Search for the cell housing the specified text and yield its (x, y) center coordinate. 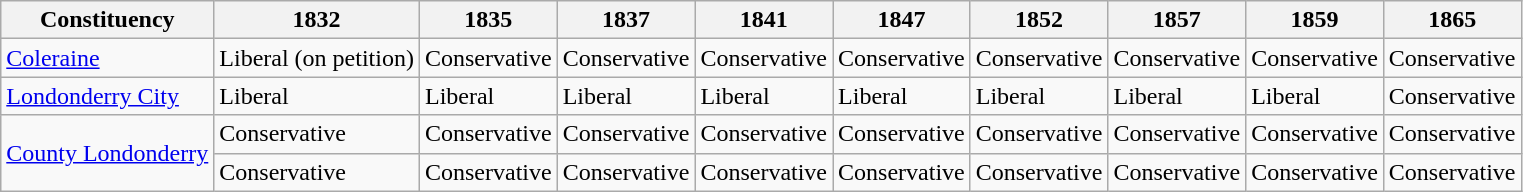
County Londonderry (108, 153)
1837 (626, 20)
1857 (1177, 20)
1832 (317, 20)
1841 (764, 20)
Constituency (108, 20)
Liberal (on petition) (317, 58)
1847 (902, 20)
1835 (488, 20)
1859 (1315, 20)
1865 (1452, 20)
Londonderry City (108, 96)
1852 (1039, 20)
Coleraine (108, 58)
